Extract the (x, y) coordinate from the center of the cell holding the provided text.  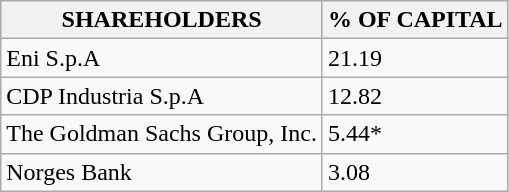
Norges Bank (162, 172)
Eni S.p.A (162, 58)
21.19 (415, 58)
SHAREHOLDERS (162, 20)
12.82 (415, 96)
% OF CAPITAL (415, 20)
5.44* (415, 134)
3.08 (415, 172)
CDP Industria S.p.A (162, 96)
The Goldman Sachs Group, Inc. (162, 134)
